Extract the (x, y) coordinate from the center of the cell holding the provided text.  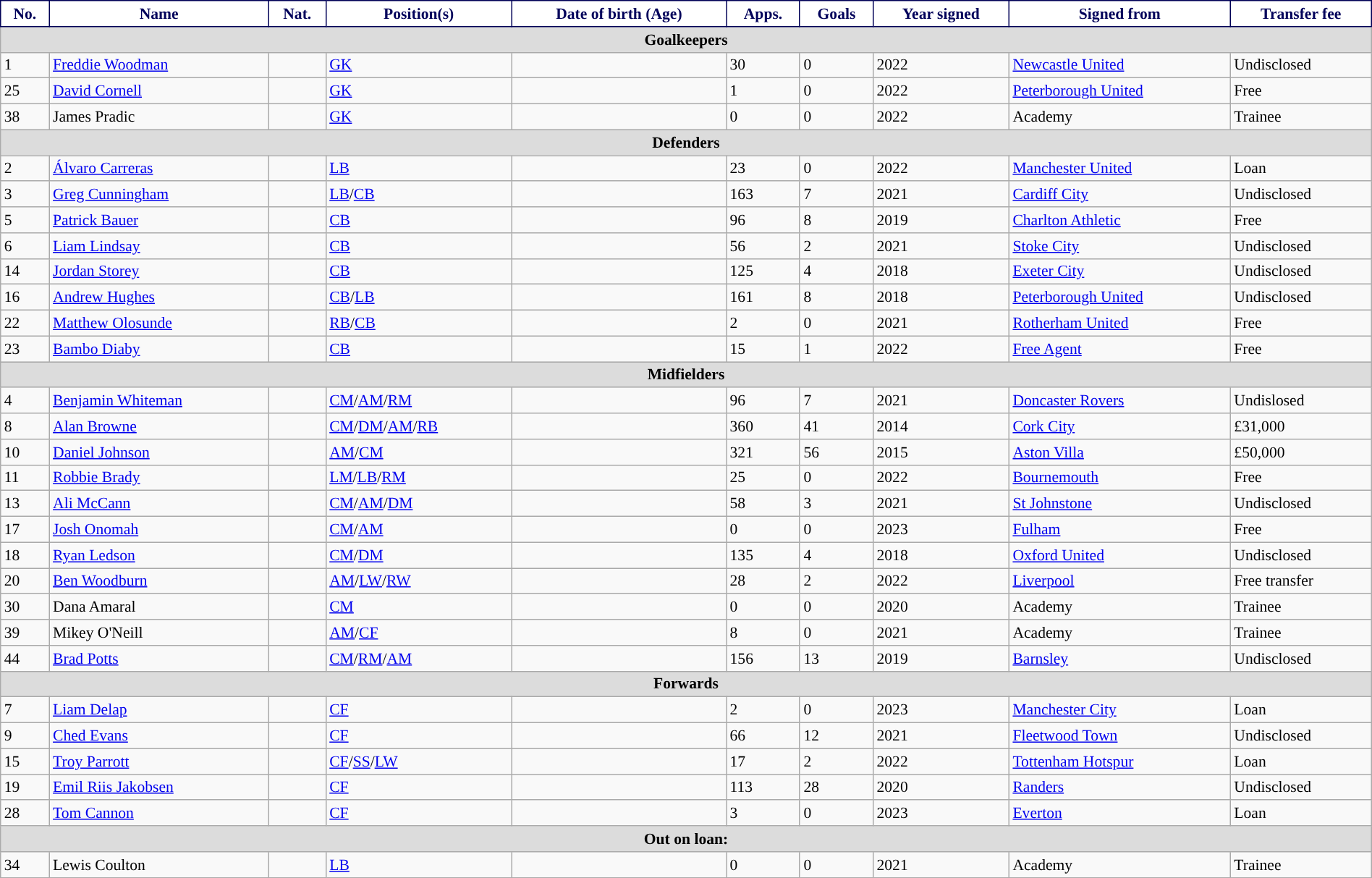
Bambo Diaby (159, 349)
14 (25, 271)
CM (418, 607)
Apps. (763, 14)
22 (25, 324)
12 (837, 736)
Name (159, 14)
34 (25, 865)
Benjamin Whiteman (159, 401)
Signed from (1119, 14)
Position(s) (418, 14)
321 (763, 452)
Álvaro Carreras (159, 169)
66 (763, 736)
16 (25, 297)
Ali McCann (159, 504)
Randers (1119, 788)
CM/DM/AM/RB (418, 426)
58 (763, 504)
Oxford United (1119, 555)
Jordan Storey (159, 271)
£50,000 (1301, 452)
CM/AM/DM (418, 504)
Out on loan: (686, 839)
5 (25, 220)
£31,000 (1301, 426)
44 (25, 659)
Defenders (686, 143)
125 (763, 271)
11 (25, 478)
Manchester United (1119, 169)
Doncaster Rovers (1119, 401)
Fulham (1119, 530)
9 (25, 736)
Undislosed (1301, 401)
Goalkeepers (686, 40)
Brad Potts (159, 659)
Barnsley (1119, 659)
20 (25, 581)
Free transfer (1301, 581)
AM/LW/RW (418, 581)
135 (763, 555)
St Johnstone (1119, 504)
Greg Cunningham (159, 195)
Ben Woodburn (159, 581)
18 (25, 555)
Robbie Brady (159, 478)
Midfielders (686, 375)
Year signed (941, 14)
Mikey O'Neill (159, 633)
CB/LB (418, 297)
Free Agent (1119, 349)
Troy Parrott (159, 761)
CM/RM/AM (418, 659)
Everton (1119, 814)
AM/CF (418, 633)
CM/AM/RM (418, 401)
Date of birth (Age) (619, 14)
Liam Lindsay (159, 246)
AM/CM (418, 452)
Fleetwood Town (1119, 736)
Charlton Athletic (1119, 220)
2014 (941, 426)
Stoke City (1119, 246)
Transfer fee (1301, 14)
Lewis Coulton (159, 865)
Matthew Olosunde (159, 324)
Exeter City (1119, 271)
163 (763, 195)
Ched Evans (159, 736)
38 (25, 117)
Rotherham United (1119, 324)
Andrew Hughes (159, 297)
156 (763, 659)
RB/CB (418, 324)
39 (25, 633)
Goals (837, 14)
Patrick Bauer (159, 220)
Cardiff City (1119, 195)
Nat. (297, 14)
Forwards (686, 684)
161 (763, 297)
Aston Villa (1119, 452)
David Cornell (159, 91)
6 (25, 246)
Cork City (1119, 426)
Liverpool (1119, 581)
10 (25, 452)
Liam Delap (159, 710)
Alan Browne (159, 426)
LM/LB/RM (418, 478)
19 (25, 788)
LB/CB (418, 195)
Emil Riis Jakobsen (159, 788)
360 (763, 426)
Tottenham Hotspur (1119, 761)
Newcastle United (1119, 65)
Ryan Ledson (159, 555)
CM/DM (418, 555)
Daniel Johnson (159, 452)
113 (763, 788)
Manchester City (1119, 710)
Tom Cannon (159, 814)
CM/AM (418, 530)
CF/SS/LW (418, 761)
Josh Onomah (159, 530)
Dana Amaral (159, 607)
James Pradic (159, 117)
Bournemouth (1119, 478)
41 (837, 426)
Freddie Woodman (159, 65)
No. (25, 14)
2015 (941, 452)
